Pinpoint the cell where the given text exists, returning its [x, y] midpoint coordinate. 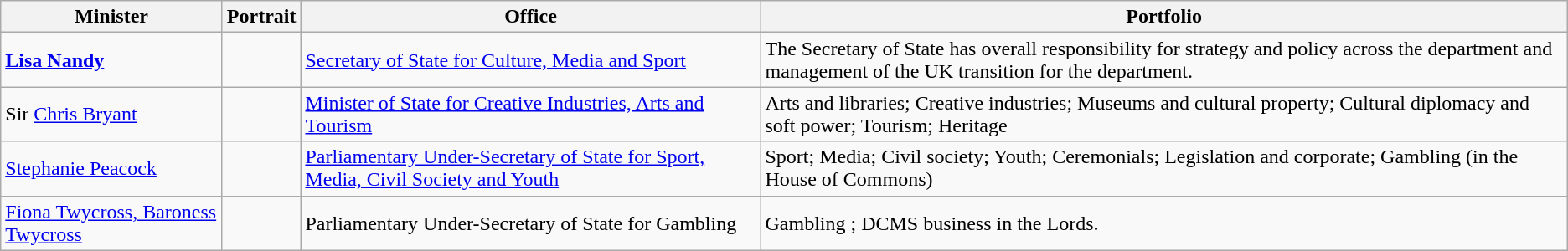
Portrait [261, 17]
Sport; Media; Civil society; Youth; Ceremonials; Legislation and corporate; Gambling (in the House of Commons) [1164, 169]
Sir Chris Bryant [112, 114]
Minister of State for Creative Industries, Arts and Tourism [531, 114]
Parliamentary Under-Secretary of State for Gambling [531, 223]
Minister [112, 17]
Secretary of State for Culture, Media and Sport [531, 60]
Arts and libraries; Creative industries; Museums and cultural property; Cultural diplomacy and soft power; Tourism; Heritage [1164, 114]
Lisa Nandy [112, 60]
Portfolio [1164, 17]
Fiona Twycross, Baroness Twycross [112, 223]
Gambling ; DCMS business in the Lords. [1164, 223]
Office [531, 17]
Parliamentary Under-Secretary of State for Sport, Media, Civil Society and Youth [531, 169]
Stephanie Peacock [112, 169]
